Return (X, Y) of the center of cell containing provided text 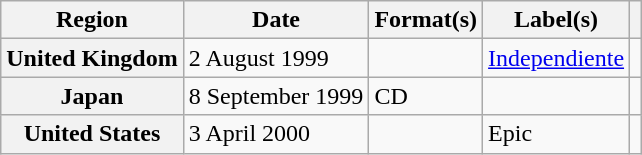
8 September 1999 (276, 96)
2 August 1999 (276, 58)
Independiente (556, 58)
Epic (556, 134)
Region (92, 20)
3 April 2000 (276, 134)
United Kingdom (92, 58)
United States (92, 134)
CD (426, 96)
Date (276, 20)
Format(s) (426, 20)
Japan (92, 96)
Label(s) (556, 20)
